Return the (x, y) coordinate for the center point of the cell that contains the specified text.  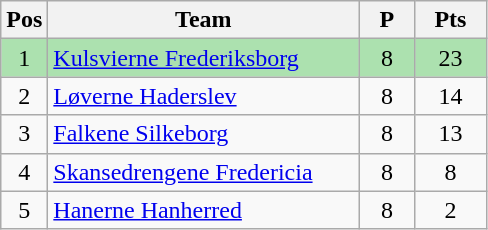
P (387, 20)
Kulsvierne Frederiksborg (204, 58)
13 (450, 134)
Hanerne Hanherred (204, 210)
1 (24, 58)
Team (204, 20)
5 (24, 210)
14 (450, 96)
Løverne Haderslev (204, 96)
Pos (24, 20)
Skansedrengene Fredericia (204, 172)
Pts (450, 20)
23 (450, 58)
3 (24, 134)
Falkene Silkeborg (204, 134)
4 (24, 172)
